Identify which cell holds the provided text, then report its (X, Y) central coordinate. 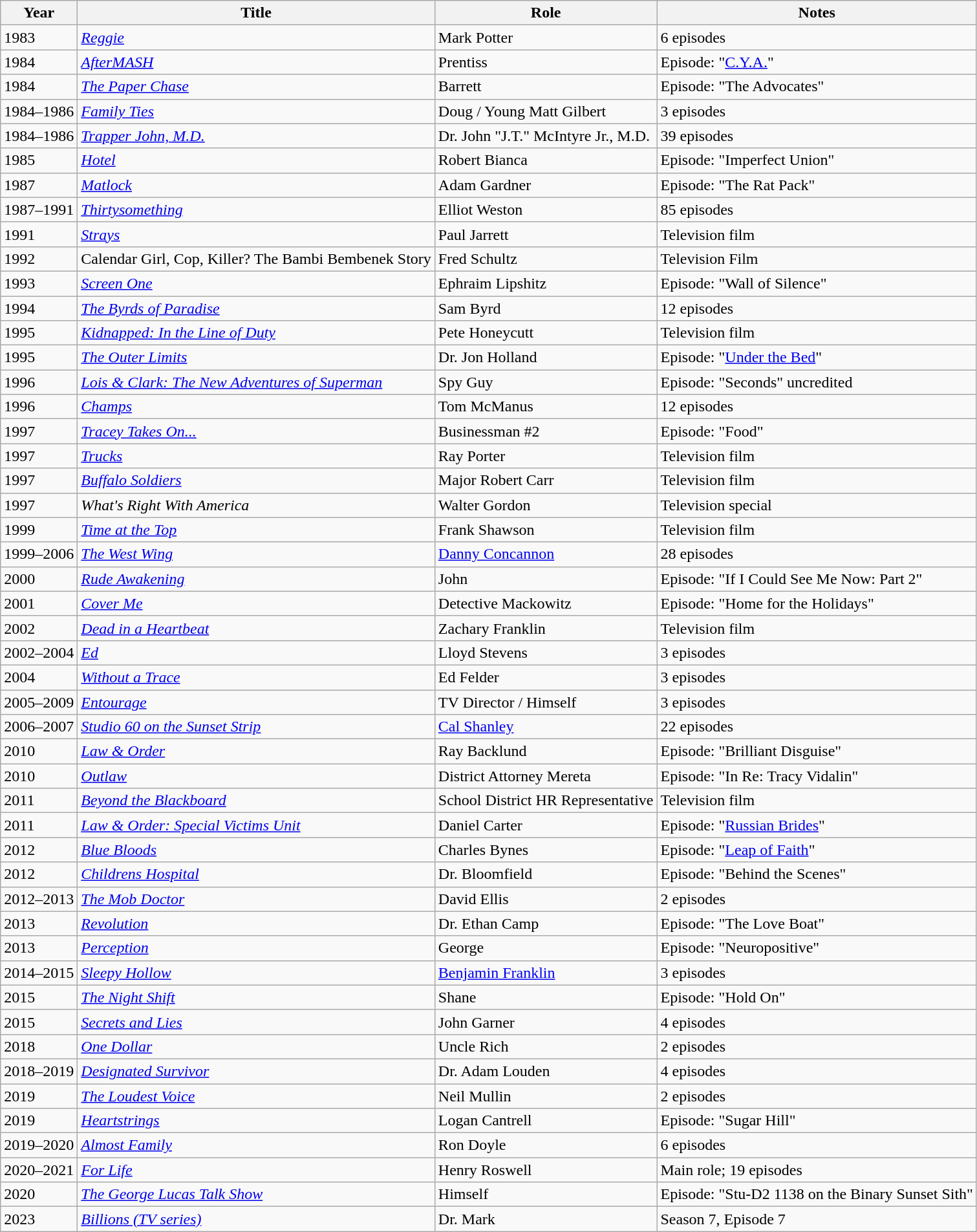
Entourage (256, 702)
Law & Order: Special Victims Unit (256, 825)
Henry Roswell (546, 1170)
2020 (39, 1194)
Episode: "Wall of Silence" (817, 283)
Sleepy Hollow (256, 973)
Perception (256, 948)
Paul Jarrett (546, 234)
Dr. Ethan Camp (546, 924)
Spy Guy (546, 382)
Tracey Takes On... (256, 431)
Notes (817, 13)
The Byrds of Paradise (256, 308)
TV Director / Himself (546, 702)
2018–2019 (39, 1071)
For Life (256, 1170)
Dr. Bloomfield (546, 874)
22 episodes (817, 727)
Trucks (256, 456)
The George Lucas Talk Show (256, 1194)
2014–2015 (39, 973)
2005–2009 (39, 702)
Ray Backlund (546, 751)
Dr. Jon Holland (546, 358)
Ron Doyle (546, 1145)
Hotel (256, 160)
1994 (39, 308)
Dr. Mark (546, 1219)
Danny Concannon (546, 554)
The Outer Limits (256, 358)
Cover Me (256, 603)
Designated Survivor (256, 1071)
Kidnapped: In the Line of Duty (256, 333)
School District HR Representative (546, 801)
2020–2021 (39, 1170)
Buffalo Soldiers (256, 481)
Episode: "Under the Bed" (817, 358)
2001 (39, 603)
One Dollar (256, 1046)
Law & Order (256, 751)
Champs (256, 407)
1999–2006 (39, 554)
Matlock (256, 185)
2019–2020 (39, 1145)
Cal Shanley (546, 727)
Episode: "Brilliant Disguise" (817, 751)
District Attorney Mereta (546, 776)
Screen One (256, 283)
Season 7, Episode 7 (817, 1219)
The Night Shift (256, 997)
Time at the Top (256, 530)
Almost Family (256, 1145)
Ed (256, 653)
Elliot Weston (546, 210)
John (546, 579)
Shane (546, 997)
Episode: "Imperfect Union" (817, 160)
AfterMASH (256, 62)
1983 (39, 38)
Dead in a Heartbeat (256, 628)
Rude Awakening (256, 579)
2006–2007 (39, 727)
Outlaw (256, 776)
2023 (39, 1219)
Secrets and Lies (256, 1022)
Frank Shawson (546, 530)
2004 (39, 677)
Prentiss (546, 62)
85 episodes (817, 210)
Episode: "Leap of Faith" (817, 850)
The West Wing (256, 554)
Without a Trace (256, 677)
Doug / Young Matt Gilbert (546, 111)
Episode: "The Advocates" (817, 87)
The Paper Chase (256, 87)
Television Film (817, 259)
Himself (546, 1194)
2012–2013 (39, 899)
2002 (39, 628)
Television special (817, 505)
Zachary Franklin (546, 628)
2000 (39, 579)
Episode: "The Love Boat" (817, 924)
David Ellis (546, 899)
Beyond the Blackboard (256, 801)
Reggie (256, 38)
1987–1991 (39, 210)
Episode: "Home for the Holidays" (817, 603)
1999 (39, 530)
Main role; 19 episodes (817, 1170)
Lloyd Stevens (546, 653)
Detective Mackowitz (546, 603)
Year (39, 13)
Major Robert Carr (546, 481)
Episode: "The Rat Pack" (817, 185)
Fred Schultz (546, 259)
Barrett (546, 87)
Family Ties (256, 111)
Trapper John, M.D. (256, 136)
The Mob Doctor (256, 899)
Mark Potter (546, 38)
Episode: "Behind the Scenes" (817, 874)
Ray Porter (546, 456)
George (546, 948)
2002–2004 (39, 653)
Episode: "Food" (817, 431)
Daniel Carter (546, 825)
Benjamin Franklin (546, 973)
Calendar Girl, Cop, Killer? The Bambi Bembenek Story (256, 259)
Adam Gardner (546, 185)
Title (256, 13)
Dr. Adam Louden (546, 1071)
Neil Mullin (546, 1096)
Revolution (256, 924)
Thirtysomething (256, 210)
Blue Bloods (256, 850)
Ed Felder (546, 677)
1991 (39, 234)
John Garner (546, 1022)
Episode: "Stu-D2 1138 on the Binary Sunset Sith" (817, 1194)
Walter Gordon (546, 505)
Episode: "In Re: Tracy Vidalin" (817, 776)
Episode: "Seconds" uncredited (817, 382)
Episode: "Neuropositive" (817, 948)
Dr. John "J.T." McIntyre Jr., M.D. (546, 136)
Billions (TV series) (256, 1219)
Studio 60 on the Sunset Strip (256, 727)
Robert Bianca (546, 160)
Strays (256, 234)
Heartstrings (256, 1121)
Ephraim Lipshitz (546, 283)
Childrens Hospital (256, 874)
Uncle Rich (546, 1046)
Episode: "Russian Brides" (817, 825)
The Loudest Voice (256, 1096)
39 episodes (817, 136)
Episode: "Hold On" (817, 997)
Tom McManus (546, 407)
Episode: "Sugar Hill" (817, 1121)
Role (546, 13)
Logan Cantrell (546, 1121)
1987 (39, 185)
Lois & Clark: The New Adventures of Superman (256, 382)
28 episodes (817, 554)
Episode: "C.Y.A." (817, 62)
What's Right With America (256, 505)
1992 (39, 259)
Sam Byrd (546, 308)
2018 (39, 1046)
1985 (39, 160)
1993 (39, 283)
Charles Bynes (546, 850)
Businessman #2 (546, 431)
Episode: "If I Could See Me Now: Part 2" (817, 579)
Pete Honeycutt (546, 333)
